For the text-containing cell, return its midpoint in [X, Y] coordinate format. 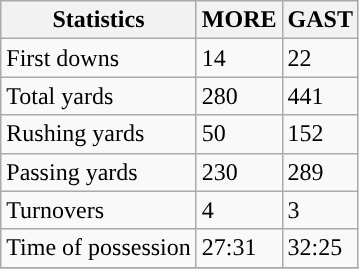
280 [239, 96]
First downs [99, 58]
Turnovers [99, 210]
289 [320, 172]
14 [239, 58]
4 [239, 210]
Total yards [99, 96]
50 [239, 134]
Rushing yards [99, 134]
230 [239, 172]
MORE [239, 20]
32:25 [320, 248]
27:31 [239, 248]
Time of possession [99, 248]
3 [320, 210]
152 [320, 134]
22 [320, 58]
441 [320, 96]
GAST [320, 20]
Passing yards [99, 172]
Statistics [99, 20]
